Output the [x, y] coordinate of the center of the cell containing the given text.  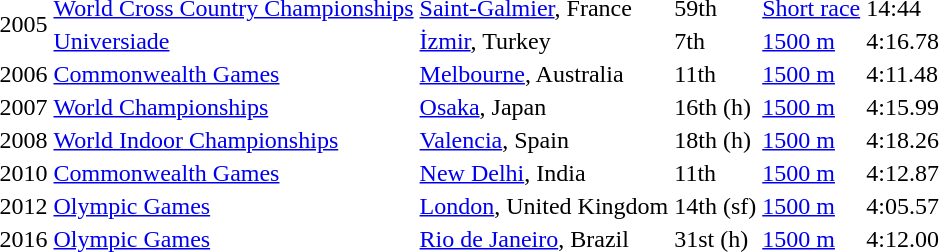
7th [716, 41]
London, United Kingdom [544, 206]
World Indoor Championships [234, 140]
Olympic Games [234, 206]
New Delhi, India [544, 173]
18th (h) [716, 140]
Osaka, Japan [544, 107]
World Championships [234, 107]
16th (h) [716, 107]
Valencia, Spain [544, 140]
İzmir, Turkey [544, 41]
14th (sf) [716, 206]
Melbourne, Australia [544, 74]
Universiade [234, 41]
